Output the (x, y) coordinate of the center of the cell containing the given text.  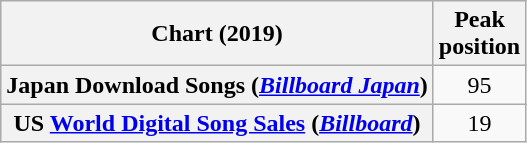
Chart (2019) (218, 34)
95 (479, 85)
Japan Download Songs (Billboard Japan) (218, 85)
US World Digital Song Sales (Billboard) (218, 123)
19 (479, 123)
Peakposition (479, 34)
